Locate the cell with the specified text and output its (x, y) center coordinate. 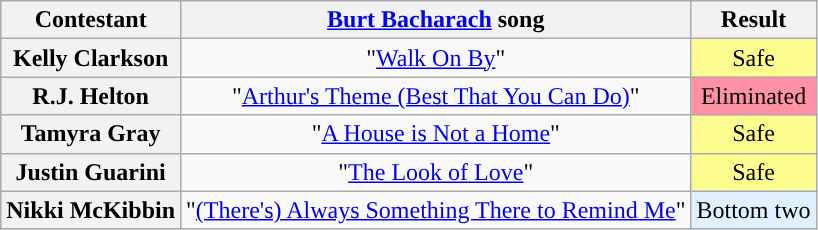
"(There's) Always Something There to Remind Me" (436, 210)
"The Look of Love" (436, 172)
Eliminated (754, 96)
"A House is Not a Home" (436, 134)
Bottom two (754, 210)
Result (754, 20)
"Walk On By" (436, 58)
Contestant (91, 20)
Tamyra Gray (91, 134)
Kelly Clarkson (91, 58)
"Arthur's Theme (Best That You Can Do)" (436, 96)
R.J. Helton (91, 96)
Justin Guarini (91, 172)
Nikki McKibbin (91, 210)
Burt Bacharach song (436, 20)
